Determine the (x, y) coordinate at the center of the cell enclosing the given text.  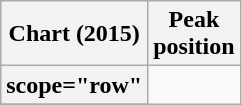
scope="row" (74, 85)
Peakposition (194, 34)
Chart (2015) (74, 34)
